Provide the [x, y] coordinate of the cell's center where the given text is located.  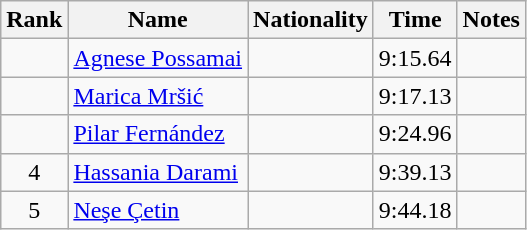
9:24.96 [415, 134]
9:44.18 [415, 210]
Name [158, 20]
Rank [34, 20]
Agnese Possamai [158, 58]
5 [34, 210]
Hassania Darami [158, 172]
Pilar Fernández [158, 134]
Nationality [311, 20]
9:15.64 [415, 58]
4 [34, 172]
Marica Mršić [158, 96]
Time [415, 20]
Notes [491, 20]
Neşe Çetin [158, 210]
9:39.13 [415, 172]
9:17.13 [415, 96]
